Locate the cell with the specified text and output its [X, Y] center coordinate. 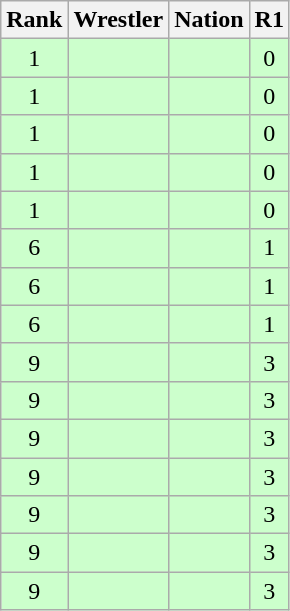
Nation [209, 20]
Rank [34, 20]
R1 [269, 20]
Wrestler [118, 20]
